Identify which cell holds the provided text, then report its (x, y) central coordinate. 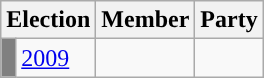
Party (229, 20)
Election (48, 20)
2009 (56, 58)
Member (146, 20)
